Search for the cell housing the specified text and yield its (x, y) center coordinate. 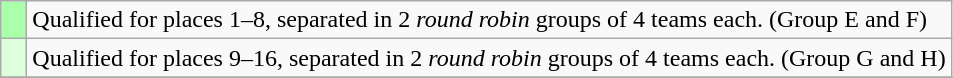
Qualified for places 1–8, separated in 2 round robin groups of 4 teams each. (Group E and F) (489, 20)
Qualified for places 9–16, separated in 2 round robin groups of 4 teams each. (Group G and H) (489, 58)
